Return the (x, y) coordinate for the center point of the cell that contains the specified text.  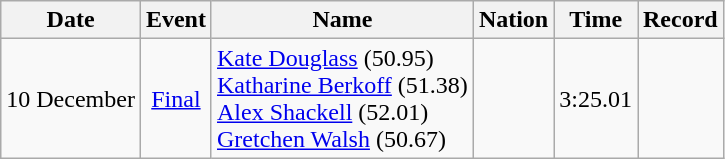
Nation (513, 20)
Final (176, 98)
Date (71, 20)
Event (176, 20)
3:25.01 (596, 98)
Kate Douglass (50.95)Katharine Berkoff (51.38)Alex Shackell (52.01)Gretchen Walsh (50.67) (342, 98)
10 December (71, 98)
Record (681, 20)
Name (342, 20)
Time (596, 20)
